Identify which cell holds the provided text, then report its [x, y] central coordinate. 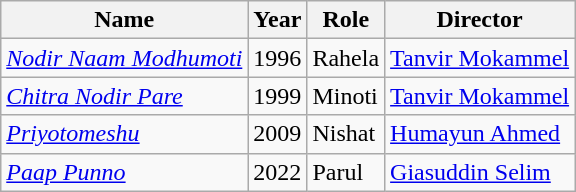
Minoti [346, 96]
Nodir Naam Modhumoti [124, 58]
Director [480, 20]
Priyotomeshu [124, 134]
Chitra Nodir Pare [124, 96]
1996 [278, 58]
2009 [278, 134]
Rahela [346, 58]
Humayun Ahmed [480, 134]
Name [124, 20]
Giasuddin Selim [480, 172]
Parul [346, 172]
Year [278, 20]
Nishat [346, 134]
2022 [278, 172]
Role [346, 20]
1999 [278, 96]
Paap Punno [124, 172]
